Locate the cell with the specified text and output its (X, Y) center coordinate. 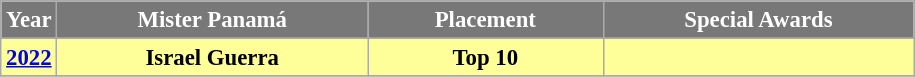
Special Awards (758, 20)
Israel Guerra (212, 58)
Top 10 (486, 58)
Mister Panamá (212, 20)
2022 (29, 58)
Year (29, 20)
Placement (486, 20)
